Scan for the cell matching the given text and deliver its [X, Y] coordinate at center. 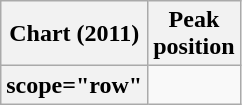
Chart (2011) [74, 34]
Peakposition [194, 34]
scope="row" [74, 85]
